From the cell containing the given text, extract its center point as (x, y) coordinate. 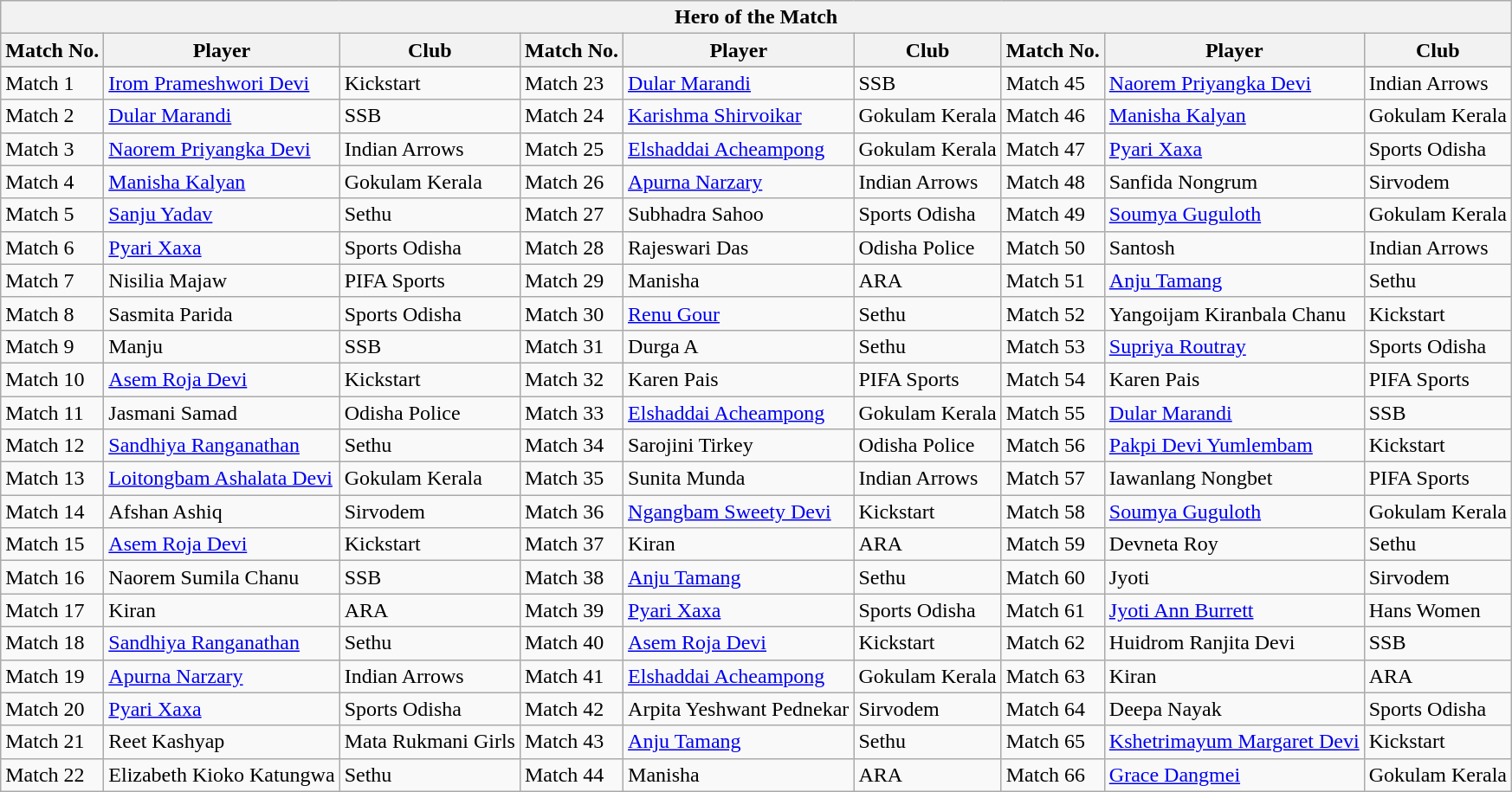
Arpita Yeshwant Pednekar (739, 709)
Match 28 (572, 248)
Yangoijam Kiranbala Chanu (1234, 313)
Supriya Routray (1234, 346)
Match 61 (1053, 610)
Grace Dangmei (1234, 775)
Match 22 (52, 775)
Match 46 (1053, 116)
Match 15 (52, 544)
Sanju Yadav (222, 215)
Manju (222, 346)
Match 21 (52, 742)
Match 56 (1053, 446)
Jyoti Ann Burrett (1234, 610)
Rajeswari Das (739, 248)
Renu Gour (739, 313)
Mata Rukmani Girls (430, 742)
Loitongbam Ashalata Devi (222, 479)
Match 65 (1053, 742)
Match 18 (52, 643)
Pakpi Devi Yumlembam (1234, 446)
Match 53 (1053, 346)
Match 38 (572, 577)
Match 11 (52, 413)
Match 6 (52, 248)
Match 7 (52, 280)
Match 43 (572, 742)
Match 45 (1053, 83)
Match 41 (572, 676)
Huidrom Ranjita Devi (1234, 643)
Santosh (1234, 248)
Sunita Munda (739, 479)
Match 9 (52, 346)
Naorem Sumila Chanu (222, 577)
Match 57 (1053, 479)
Karishma Shirvoikar (739, 116)
Match 29 (572, 280)
Match 59 (1053, 544)
Hero of the Match (757, 17)
Match 31 (572, 346)
Match 32 (572, 379)
Match 23 (572, 83)
Devneta Roy (1234, 544)
Match 48 (1053, 182)
Match 20 (52, 709)
Ngangbam Sweety Devi (739, 512)
Sanfida Nongrum (1234, 182)
Match 33 (572, 413)
Match 8 (52, 313)
Sarojini Tirkey (739, 446)
Sasmita Parida (222, 313)
Match 19 (52, 676)
Match 17 (52, 610)
Match 63 (1053, 676)
Match 55 (1053, 413)
Deepa Nayak (1234, 709)
Match 24 (572, 116)
Match 13 (52, 479)
Afshan Ashiq (222, 512)
Match 49 (1053, 215)
Reet Kashyap (222, 742)
Jasmani Samad (222, 413)
Match 37 (572, 544)
Nisilia Majaw (222, 280)
Irom Prameshwori Devi (222, 83)
Match 4 (52, 182)
Match 30 (572, 313)
Match 10 (52, 379)
Match 39 (572, 610)
Match 42 (572, 709)
Match 35 (572, 479)
Match 50 (1053, 248)
Match 27 (572, 215)
Match 40 (572, 643)
Match 5 (52, 215)
Match 66 (1053, 775)
Hans Women (1438, 610)
Match 36 (572, 512)
Match 60 (1053, 577)
Match 47 (1053, 149)
Match 12 (52, 446)
Match 16 (52, 577)
Jyoti (1234, 577)
Iawanlang Nongbet (1234, 479)
Match 25 (572, 149)
Match 58 (1053, 512)
Match 2 (52, 116)
Match 44 (572, 775)
Match 64 (1053, 709)
Match 54 (1053, 379)
Match 52 (1053, 313)
Subhadra Sahoo (739, 215)
Match 62 (1053, 643)
Match 14 (52, 512)
Match 34 (572, 446)
Kshetrimayum Margaret Devi (1234, 742)
Match 3 (52, 149)
Elizabeth Kioko Katungwa (222, 775)
Match 51 (1053, 280)
Match 26 (572, 182)
Match 1 (52, 83)
Durga A (739, 346)
